Return [x, y] of the center of cell containing provided text 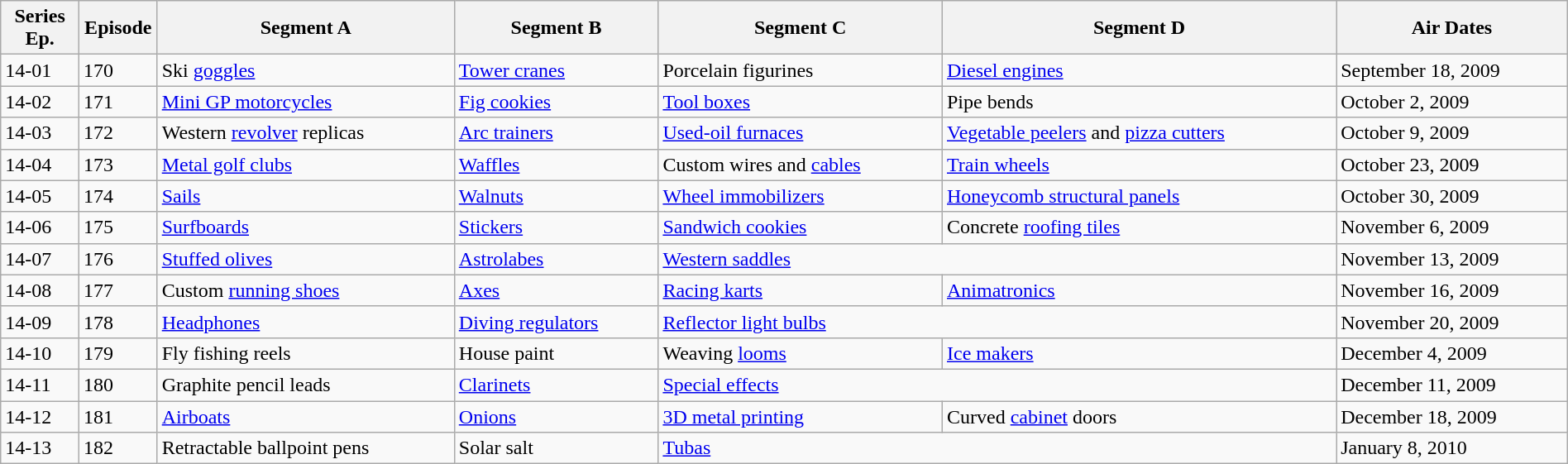
Diving regulators [556, 322]
October 2, 2009 [1452, 102]
Episode [117, 28]
Stickers [556, 227]
14-01 [40, 70]
Train wheels [1139, 165]
Diesel engines [1139, 70]
Walnuts [556, 196]
14-09 [40, 322]
Vegetable peelers and pizza cutters [1139, 133]
House paint [556, 353]
November 13, 2009 [1452, 259]
Custom wires and cables [801, 165]
Astrolabes [556, 259]
Stuffed olives [306, 259]
September 18, 2009 [1452, 70]
Porcelain figurines [801, 70]
Surfboards [306, 227]
Western revolver replicas [306, 133]
Onions [556, 416]
Graphite pencil leads [306, 385]
Series Ep. [40, 28]
Segment C [801, 28]
178 [117, 322]
Special effects [997, 385]
3D metal printing [801, 416]
Clarinets [556, 385]
Curved cabinet doors [1139, 416]
Weaving looms [801, 353]
November 16, 2009 [1452, 290]
Axes [556, 290]
175 [117, 227]
Pipe bends [1139, 102]
December 11, 2009 [1452, 385]
Ski goggles [306, 70]
Segment D [1139, 28]
Reflector light bulbs [997, 322]
January 8, 2010 [1452, 448]
14-12 [40, 416]
14-05 [40, 196]
October 30, 2009 [1452, 196]
Retractable ballpoint pens [306, 448]
Wheel immobilizers [801, 196]
Honeycomb structural panels [1139, 196]
174 [117, 196]
Racing karts [801, 290]
173 [117, 165]
Air Dates [1452, 28]
14-04 [40, 165]
Waffles [556, 165]
Metal golf clubs [306, 165]
Arc trainers [556, 133]
Used-oil furnaces [801, 133]
November 6, 2009 [1452, 227]
172 [117, 133]
171 [117, 102]
December 18, 2009 [1452, 416]
Airboats [306, 416]
181 [117, 416]
October 9, 2009 [1452, 133]
170 [117, 70]
Ice makers [1139, 353]
Fly fishing reels [306, 353]
Segment B [556, 28]
179 [117, 353]
November 20, 2009 [1452, 322]
14-11 [40, 385]
Sandwich cookies [801, 227]
14-02 [40, 102]
14-03 [40, 133]
December 4, 2009 [1452, 353]
Sails [306, 196]
182 [117, 448]
Western saddles [997, 259]
Solar salt [556, 448]
180 [117, 385]
14-08 [40, 290]
14-07 [40, 259]
177 [117, 290]
Fig cookies [556, 102]
Tubas [997, 448]
Custom running shoes [306, 290]
Concrete roofing tiles [1139, 227]
Headphones [306, 322]
Tool boxes [801, 102]
14-10 [40, 353]
14-06 [40, 227]
176 [117, 259]
Segment A [306, 28]
14-13 [40, 448]
October 23, 2009 [1452, 165]
Tower cranes [556, 70]
Mini GP motorcycles [306, 102]
Animatronics [1139, 290]
